Provide the (x, y) coordinate of the cell's center where the given text is located.  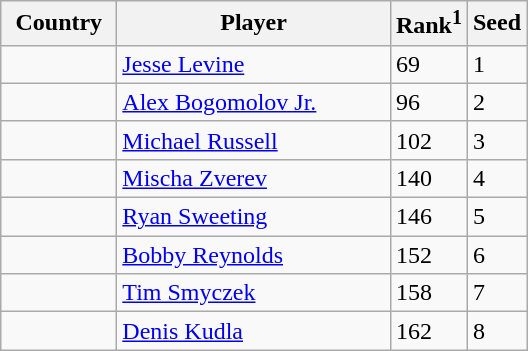
69 (428, 64)
3 (496, 140)
7 (496, 293)
162 (428, 331)
140 (428, 178)
Alex Bogomolov Jr. (254, 102)
Seed (496, 24)
6 (496, 255)
146 (428, 217)
1 (496, 64)
Denis Kudla (254, 331)
8 (496, 331)
158 (428, 293)
Ryan Sweeting (254, 217)
Mischa Zverev (254, 178)
Country (59, 24)
Michael Russell (254, 140)
Rank1 (428, 24)
Bobby Reynolds (254, 255)
152 (428, 255)
4 (496, 178)
Tim Smyczek (254, 293)
96 (428, 102)
102 (428, 140)
Player (254, 24)
2 (496, 102)
Jesse Levine (254, 64)
5 (496, 217)
